Find where the given text appears and provide that cell's center as [x, y] coordinate. 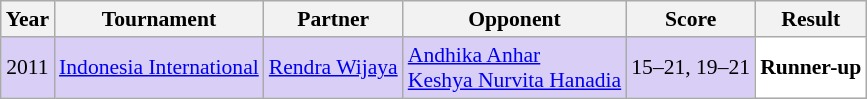
Runner-up [810, 68]
2011 [28, 68]
Rendra Wijaya [334, 68]
Year [28, 19]
Indonesia International [159, 68]
Partner [334, 19]
Tournament [159, 19]
Result [810, 19]
Score [690, 19]
Andhika Anhar Keshya Nurvita Hanadia [515, 68]
15–21, 19–21 [690, 68]
Opponent [515, 19]
